For the text-containing cell, return its midpoint in (x, y) coordinate format. 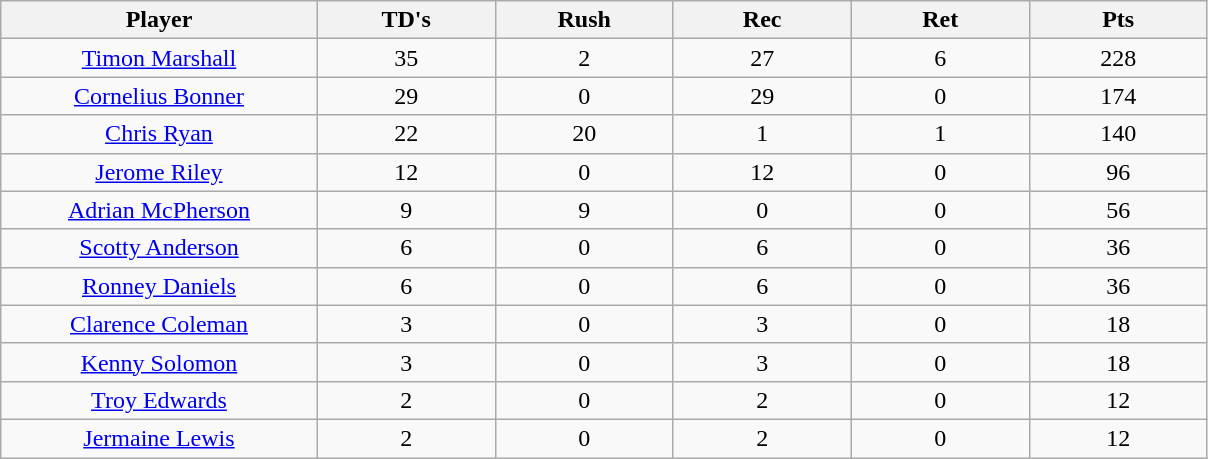
Timon Marshall (159, 58)
Rec (762, 20)
96 (1118, 172)
140 (1118, 134)
174 (1118, 96)
Adrian McPherson (159, 210)
Pts (1118, 20)
Jerome Riley (159, 172)
22 (406, 134)
35 (406, 58)
Ronney Daniels (159, 286)
Cornelius Bonner (159, 96)
Chris Ryan (159, 134)
Jermaine Lewis (159, 438)
228 (1118, 58)
Kenny Solomon (159, 362)
TD's (406, 20)
56 (1118, 210)
Ret (940, 20)
Rush (584, 20)
Clarence Coleman (159, 324)
20 (584, 134)
27 (762, 58)
Troy Edwards (159, 400)
Scotty Anderson (159, 248)
Player (159, 20)
